Return the [X, Y] coordinate for the center point of the cell that contains the specified text.  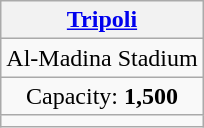
Al-Madina Stadium [102, 58]
Capacity: 1,500 [102, 96]
Tripoli [102, 20]
